Provide the [x, y] coordinate of the cell's center where the given text is located.  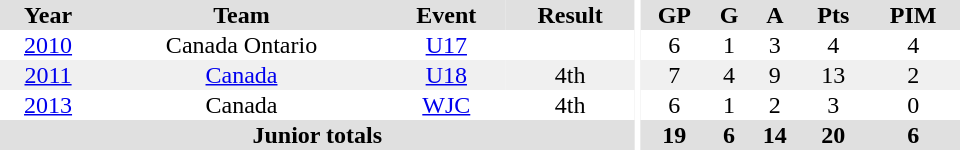
Event [446, 15]
Pts [833, 15]
U17 [446, 45]
Team [242, 15]
WJC [446, 105]
Year [48, 15]
9 [774, 75]
2011 [48, 75]
20 [833, 135]
2013 [48, 105]
7 [674, 75]
GP [674, 15]
G [730, 15]
A [774, 15]
Junior totals [317, 135]
13 [833, 75]
2010 [48, 45]
U18 [446, 75]
19 [674, 135]
Canada Ontario [242, 45]
PIM [913, 15]
0 [913, 105]
Result [570, 15]
14 [774, 135]
